Determine the [X, Y] coordinate at the center of the cell enclosing the given text.  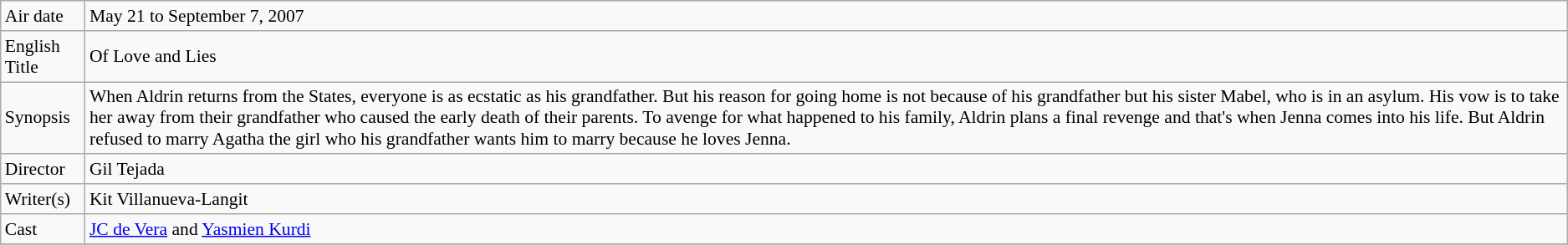
Synopsis [43, 119]
Cast [43, 229]
English Title [43, 57]
Of Love and Lies [826, 57]
May 21 to September 7, 2007 [826, 16]
Writer(s) [43, 199]
JC de Vera and Yasmien Kurdi [826, 229]
Director [43, 170]
Kit Villanueva-Langit [826, 199]
Gil Tejada [826, 170]
Air date [43, 16]
